Find where the given text appears and provide that cell's center as [X, Y] coordinate. 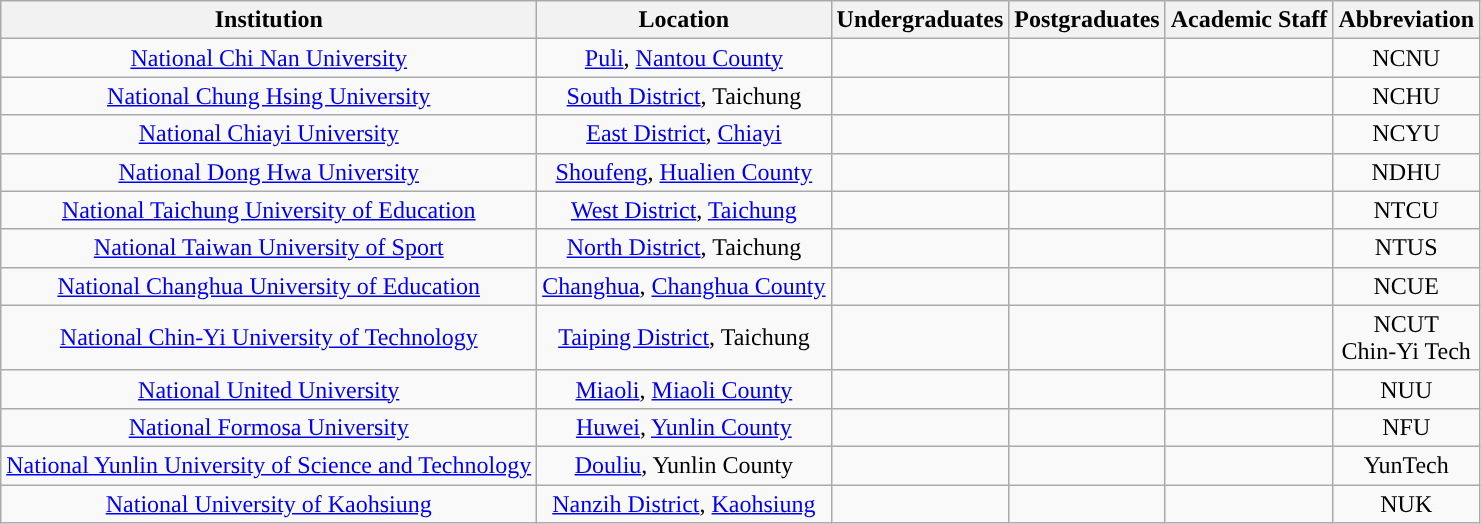
Miaoli, Miaoli County [684, 389]
NCUE [1406, 286]
NCUTChin-Yi Tech [1406, 338]
Changhua, Changhua County [684, 286]
Abbreviation [1406, 20]
National Chin-Yi University of Technology [269, 338]
Undergraduates [920, 20]
NUK [1406, 503]
NDHU [1406, 172]
Shoufeng, Hualien County [684, 172]
Location [684, 20]
Institution [269, 20]
National Chi Nan University [269, 58]
NCHU [1406, 96]
Nanzih District, Kaohsiung [684, 503]
North District, Taichung [684, 248]
Douliu, Yunlin County [684, 465]
National Dong Hwa University [269, 172]
NTCU [1406, 210]
National Changhua University of Education [269, 286]
YunTech [1406, 465]
NUU [1406, 389]
National Formosa University [269, 427]
National Chung Hsing University [269, 96]
West District, Taichung [684, 210]
Huwei, Yunlin County [684, 427]
NFU [1406, 427]
NCNU [1406, 58]
Postgraduates [1087, 20]
Taiping District, Taichung [684, 338]
Puli, Nantou County [684, 58]
National Chiayi University [269, 134]
National Taiwan University of Sport [269, 248]
East District, Chiayi [684, 134]
NTUS [1406, 248]
National Yunlin University of Science and Technology [269, 465]
National University of Kaohsiung [269, 503]
National Taichung University of Education [269, 210]
South District, Taichung [684, 96]
Academic Staff [1249, 20]
National United University [269, 389]
NCYU [1406, 134]
